Provide the [X, Y] coordinate of the cell's center where the given text is located.  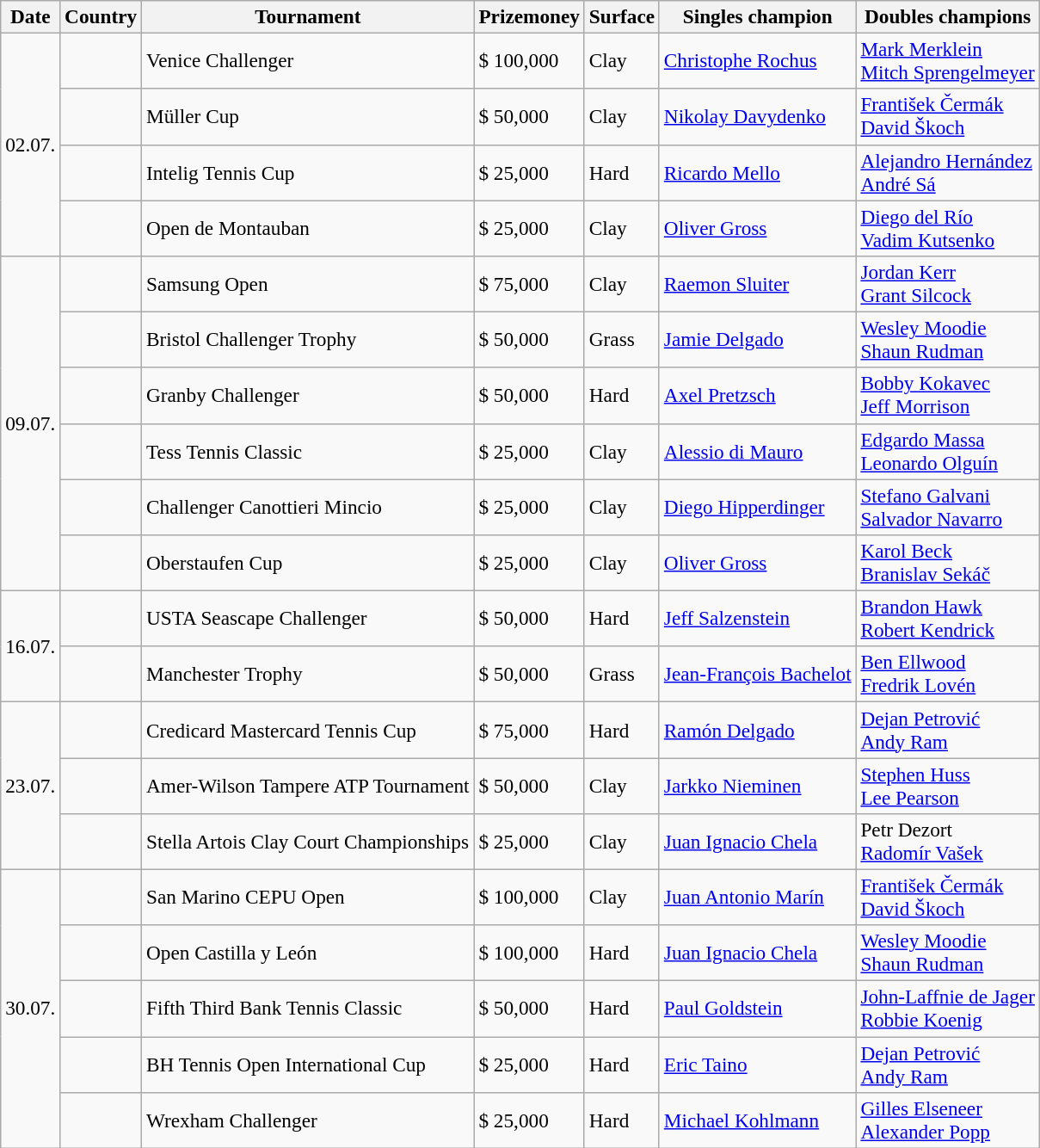
09.07. [31, 423]
Diego Hipperdinger [757, 506]
Open de Montauban [308, 227]
Amer-Wilson Tampere ATP Tournament [308, 785]
USTA Seascape Challenger [308, 618]
Country [102, 16]
Ramón Delgado [757, 730]
Juan Antonio Marín [757, 897]
BH Tennis Open International Cup [308, 1064]
Bobby Kokavec Jeff Morrison [948, 396]
Brandon Hawk Robert Kendrick [948, 618]
Müller Cup [308, 117]
23.07. [31, 785]
Challenger Canottieri Mincio [308, 506]
Jamie Delgado [757, 339]
Granby Challenger [308, 396]
Fifth Third Bank Tennis Classic [308, 1009]
Tess Tennis Classic [308, 451]
Ben Ellwood Fredrik Lovén [948, 675]
Axel Pretzsch [757, 396]
Ricardo Mello [757, 172]
Edgardo Massa Leonardo Olguín [948, 451]
Jean-François Bachelot [757, 675]
Bristol Challenger Trophy [308, 339]
Stephen Huss Lee Pearson [948, 785]
16.07. [31, 646]
Alejandro Hernández André Sá [948, 172]
Michael Kohlmann [757, 1120]
Paul Goldstein [757, 1009]
Jordan Kerr Grant Silcock [948, 284]
30.07. [31, 1009]
Gilles Elseneer Alexander Popp [948, 1120]
Petr Dezort Radomír Vašek [948, 842]
Karol Beck Branislav Sekáč [948, 563]
Nikolay Davydenko [757, 117]
Intelig Tennis Cup [308, 172]
02.07. [31, 145]
Jarkko Nieminen [757, 785]
Mark Merklein Mitch Sprengelmeyer [948, 60]
Wrexham Challenger [308, 1120]
Jeff Salzenstein [757, 618]
Prizemoney [529, 16]
Open Castilla y León [308, 954]
Singles champion [757, 16]
Manchester Trophy [308, 675]
Stefano Galvani Salvador Navarro [948, 506]
Raemon Sluiter [757, 284]
Christophe Rochus [757, 60]
Date [31, 16]
Tournament [308, 16]
Samsung Open [308, 284]
Credicard Mastercard Tennis Cup [308, 730]
Surface [621, 16]
Venice Challenger [308, 60]
Oberstaufen Cup [308, 563]
Alessio di Mauro [757, 451]
San Marino CEPU Open [308, 897]
Stella Artois Clay Court Championships [308, 842]
John-Laffnie de Jager Robbie Koenig [948, 1009]
Eric Taino [757, 1064]
Diego del Río Vadim Kutsenko [948, 227]
Doubles champions [948, 16]
